Locate the cell with the specified text and output its (X, Y) center coordinate. 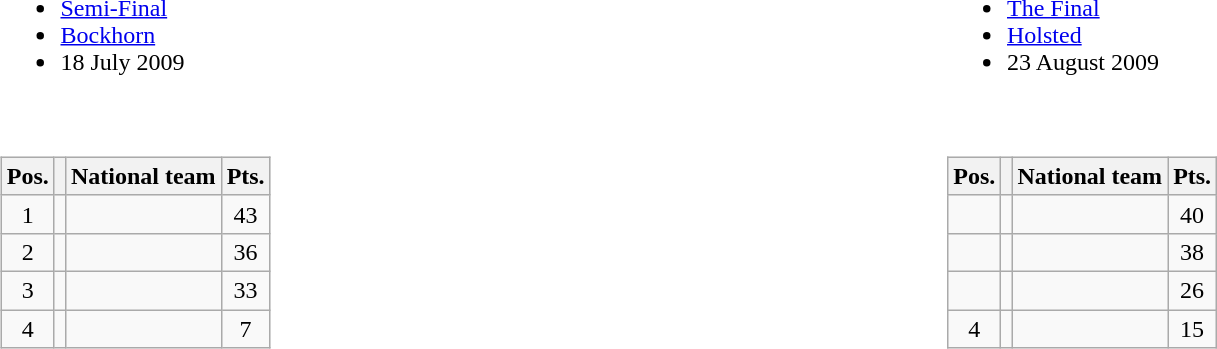
26 (1192, 290)
36 (246, 252)
1 (28, 214)
40 (1192, 214)
38 (1192, 252)
33 (246, 290)
15 (1192, 329)
43 (246, 214)
2 (28, 252)
7 (246, 329)
3 (28, 290)
